Return (X, Y) of the center of cell containing provided text 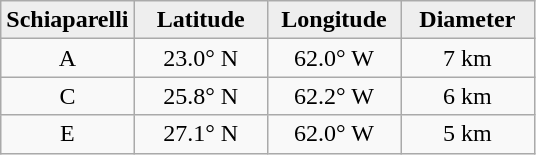
A (68, 58)
27.1° N (200, 134)
Latitude (200, 20)
23.0° N (200, 58)
Schiaparelli (68, 20)
C (68, 96)
7 km (468, 58)
5 km (468, 134)
25.8° N (200, 96)
Diameter (468, 20)
62.2° W (334, 96)
E (68, 134)
Longitude (334, 20)
6 km (468, 96)
